Output the [X, Y] coordinate of the center of the cell containing the given text.  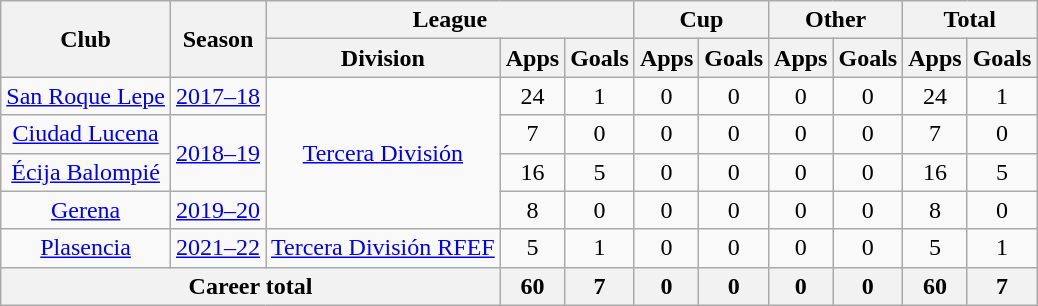
Division [384, 58]
Tercera División [384, 153]
League [450, 20]
Other [836, 20]
2021–22 [218, 248]
Écija Balompié [86, 172]
Career total [250, 286]
Cup [701, 20]
Season [218, 39]
2019–20 [218, 210]
Gerena [86, 210]
2017–18 [218, 96]
Plasencia [86, 248]
Total [970, 20]
Ciudad Lucena [86, 134]
San Roque Lepe [86, 96]
Tercera División RFEF [384, 248]
Club [86, 39]
2018–19 [218, 153]
